Return the [x, y] coordinate for the center point of the cell that contains the specified text.  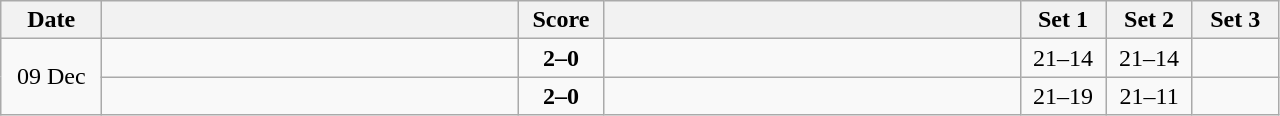
09 Dec [52, 77]
21–11 [1149, 96]
Score [561, 20]
Set 2 [1149, 20]
21–19 [1063, 96]
Date [52, 20]
Set 3 [1235, 20]
Set 1 [1063, 20]
